Output the (X, Y) coordinate of the center of the cell containing the given text.  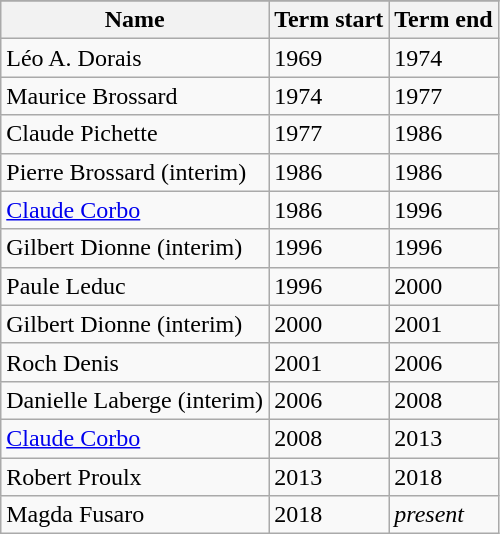
Danielle Laberge (interim) (135, 400)
Roch Denis (135, 362)
Paule Leduc (135, 286)
1969 (329, 58)
Claude Pichette (135, 134)
present (444, 515)
Name (135, 20)
Magda Fusaro (135, 515)
Maurice Brossard (135, 96)
Term start (329, 20)
Term end (444, 20)
Robert Proulx (135, 477)
Léo A. Dorais (135, 58)
Pierre Brossard (interim) (135, 172)
